Search for the cell housing the specified text and yield its [X, Y] center coordinate. 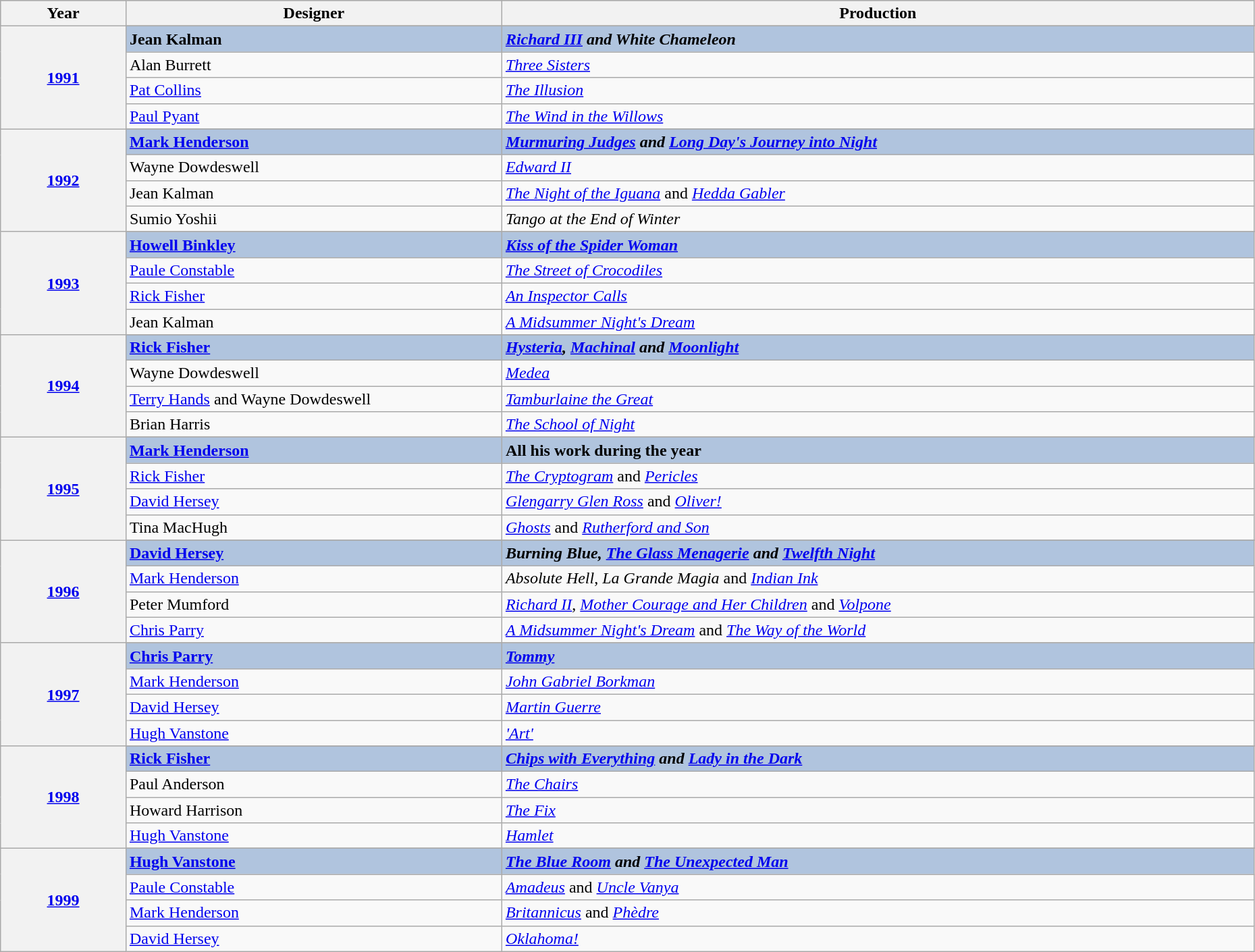
1997 [63, 694]
1992 [63, 180]
Year [63, 14]
The Blue Room and The Unexpected Man [878, 862]
Kiss of the Spider Woman [878, 244]
1995 [63, 489]
Production [878, 14]
1999 [63, 900]
1994 [63, 386]
Tango at the End of Winter [878, 219]
An Inspector Calls [878, 296]
A Midsummer Night's Dream [878, 322]
1996 [63, 591]
Designer [313, 14]
Amadeus and Uncle Vanya [878, 887]
All his work during the year [878, 450]
Howell Binkley [313, 244]
The Chairs [878, 785]
Howard Harrison [313, 810]
Glengarry Glen Ross and Oliver! [878, 502]
Brian Harris [313, 425]
1993 [63, 283]
1998 [63, 797]
Tamburlaine the Great [878, 399]
Martin Guerre [878, 707]
1991 [63, 78]
Tina MacHugh [313, 527]
Paul Anderson [313, 785]
Medea [878, 373]
Hysteria, Machinal and Moonlight [878, 348]
Burning Blue, The Glass Menagerie and Twelfth Night [878, 553]
Richard II, Mother Courage and Her Children and Volpone [878, 604]
John Gabriel Borkman [878, 681]
The Fix [878, 810]
The Wind in the Willows [878, 116]
'Art' [878, 733]
Alan Burrett [313, 65]
Peter Mumford [313, 604]
Paul Pyant [313, 116]
Sumio Yoshii [313, 219]
Pat Collins [313, 90]
The Cryptogram and Pericles [878, 476]
Chips with Everything and Lady in the Dark [878, 759]
Tommy [878, 656]
The Illusion [878, 90]
The Night of the Iguana and Hedda Gabler [878, 193]
Ghosts and Rutherford and Son [878, 527]
Edward II [878, 167]
Murmuring Judges and Long Day's Journey into Night [878, 142]
Britannicus and Phèdre [878, 913]
Terry Hands and Wayne Dowdeswell [313, 399]
Three Sisters [878, 65]
The Street of Crocodiles [878, 270]
The School of Night [878, 425]
Richard III and White Chameleon [878, 39]
Hamlet [878, 836]
A Midsummer Night's Dream and The Way of the World [878, 630]
Absolute Hell, La Grande Magia and Indian Ink [878, 579]
Oklahoma! [878, 938]
